Return the [X, Y] coordinate for the center point of the cell that contains the specified text.  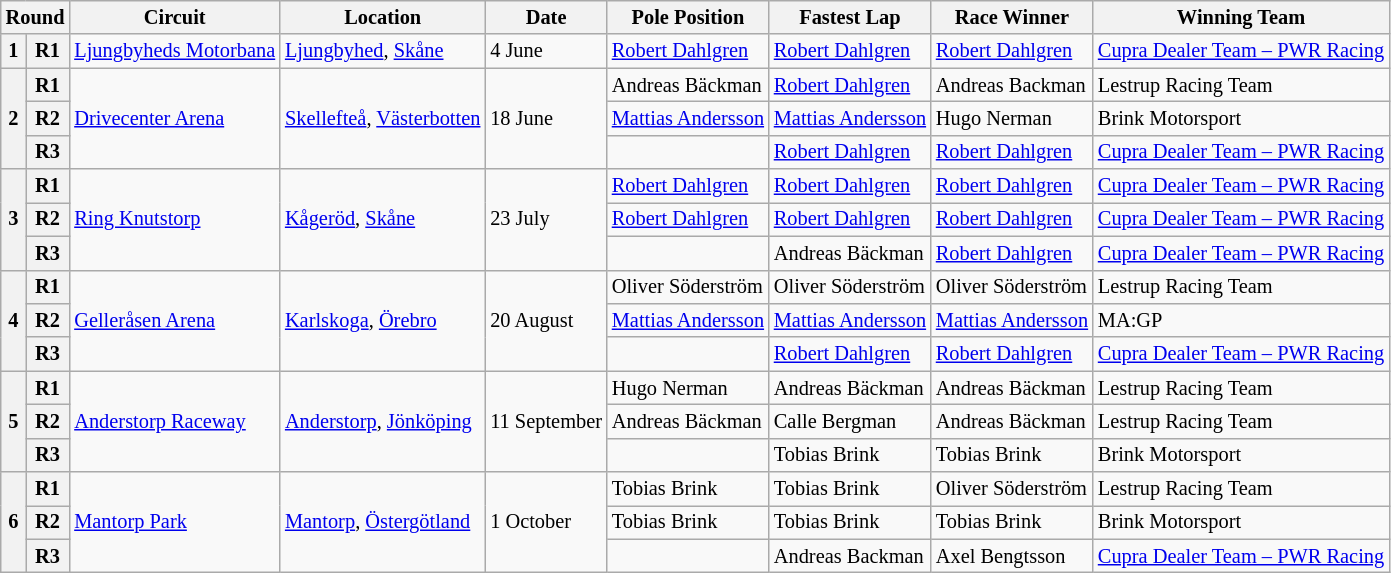
Ring Knutstorp [174, 220]
1 October [546, 522]
Karlskoga, Örebro [382, 320]
Circuit [174, 17]
4 June [546, 51]
Axel Bengtsson [1012, 556]
3 [14, 220]
1 [14, 51]
18 June [546, 118]
Ljungbyhed, Skåne [382, 51]
MA:GP [1241, 320]
Drivecenter Arena [174, 118]
Date [546, 17]
Anderstorp Raceway [174, 422]
Ljungbyheds Motorbana [174, 51]
Round [36, 17]
Fastest Lap [850, 17]
Mantorp, Östergötland [382, 522]
Calle Bergman [850, 421]
Pole Position [688, 17]
23 July [546, 220]
Mantorp Park [174, 522]
6 [14, 522]
2 [14, 118]
Anderstorp, Jönköping [382, 422]
Race Winner [1012, 17]
20 August [546, 320]
Gelleråsen Arena [174, 320]
4 [14, 320]
11 September [546, 422]
Location [382, 17]
Winning Team [1241, 17]
5 [14, 422]
Skellefteå, Västerbotten [382, 118]
Kågeröd, Skåne [382, 220]
